Return (X, Y) of the center of cell containing provided text 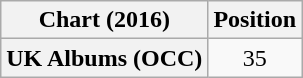
UK Albums (OCC) (104, 58)
Chart (2016) (104, 20)
Position (255, 20)
35 (255, 58)
